Determine the (x, y) coordinate at the center of the cell enclosing the given text.  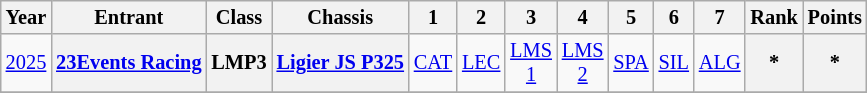
SIL (674, 63)
Ligier JS P325 (340, 63)
2 (481, 17)
Class (238, 17)
3 (531, 17)
Entrant (128, 17)
SPA (630, 63)
5 (630, 17)
6 (674, 17)
4 (583, 17)
CAT (433, 63)
Points (835, 17)
1 (433, 17)
Year (26, 17)
LMS1 (531, 63)
LMS2 (583, 63)
LMP3 (238, 63)
Chassis (340, 17)
ALG (720, 63)
2025 (26, 63)
23Events Racing (128, 63)
LEC (481, 63)
Rank (774, 17)
7 (720, 17)
